Return [X, Y] of the center of cell containing provided text 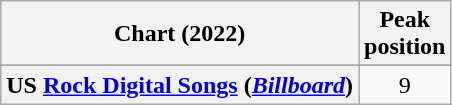
Peakposition [405, 34]
Chart (2022) [180, 34]
US Rock Digital Songs (Billboard) [180, 85]
9 [405, 85]
